Extract the [x, y] coordinate from the center of the cell holding the provided text.  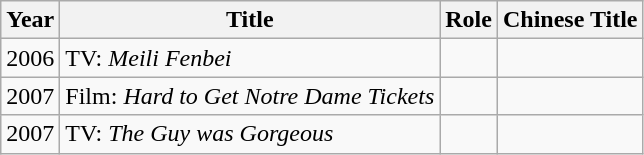
Chinese Title [570, 20]
2006 [30, 58]
Role [469, 20]
Film: Hard to Get Notre Dame Tickets [250, 96]
TV: The Guy was Gorgeous [250, 134]
Year [30, 20]
Title [250, 20]
TV: Meili Fenbei [250, 58]
